Find where the given text appears and provide that cell's center as [x, y] coordinate. 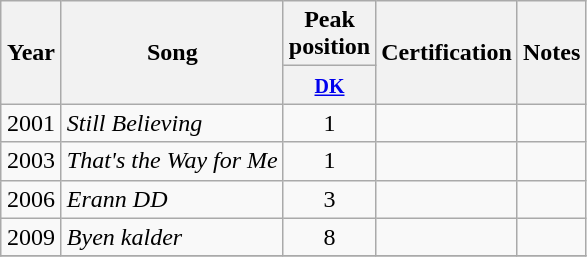
DK [329, 85]
Certification [447, 52]
8 [329, 237]
2001 [32, 123]
Byen kalder [172, 237]
That's the Way for Me [172, 161]
Notes [551, 52]
Erann DD [172, 199]
3 [329, 199]
Peakposition [329, 34]
Year [32, 52]
Still Believing [172, 123]
2009 [32, 237]
Song [172, 52]
2003 [32, 161]
2006 [32, 199]
